Determine the [x, y] coordinate at the center of the cell enclosing the given text.  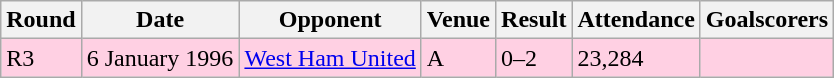
Goalscorers [766, 20]
Attendance [636, 20]
West Ham United [330, 58]
Result [534, 20]
23,284 [636, 58]
R3 [41, 58]
A [458, 58]
Date [160, 20]
0–2 [534, 58]
Round [41, 20]
Venue [458, 20]
Opponent [330, 20]
6 January 1996 [160, 58]
